Search for the cell housing the specified text and yield its [X, Y] center coordinate. 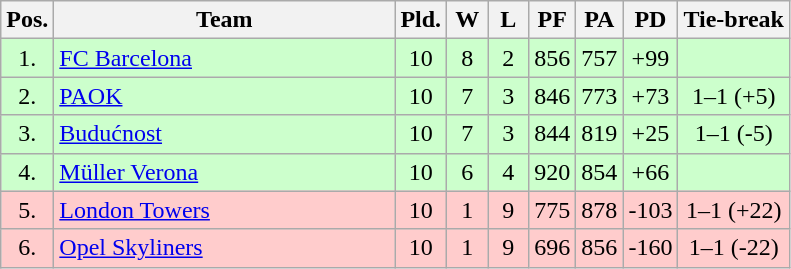
+66 [650, 172]
1–1 (-22) [734, 248]
-103 [650, 210]
PD [650, 20]
PF [552, 20]
846 [552, 96]
5. [28, 210]
W [468, 20]
+73 [650, 96]
Opel Skyliners [224, 248]
1. [28, 58]
1–1 (+5) [734, 96]
Team [224, 20]
Tie-break [734, 20]
L [508, 20]
757 [600, 58]
2 [508, 58]
Pos. [28, 20]
844 [552, 134]
London Towers [224, 210]
696 [552, 248]
854 [600, 172]
819 [600, 134]
2. [28, 96]
-160 [650, 248]
775 [552, 210]
1–1 (-5) [734, 134]
Müller Verona [224, 172]
878 [600, 210]
8 [468, 58]
PAOK [224, 96]
+99 [650, 58]
920 [552, 172]
3. [28, 134]
4. [28, 172]
6 [468, 172]
Pld. [421, 20]
773 [600, 96]
6. [28, 248]
FC Barcelona [224, 58]
4 [508, 172]
PA [600, 20]
+25 [650, 134]
1–1 (+22) [734, 210]
Budućnost [224, 134]
